Scan for the cell matching the given text and deliver its (X, Y) coordinate at center. 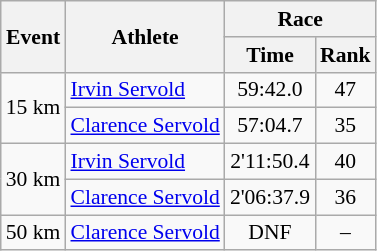
59:42.0 (270, 90)
Event (34, 36)
2'06:37.9 (270, 197)
36 (346, 197)
DNF (270, 233)
47 (346, 90)
57:04.7 (270, 126)
40 (346, 162)
2'11:50.4 (270, 162)
Rank (346, 55)
15 km (34, 108)
Time (270, 55)
– (346, 233)
35 (346, 126)
30 km (34, 180)
Athlete (144, 36)
Race (300, 19)
50 km (34, 233)
